Determine the [x, y] coordinate at the center of the cell enclosing the given text.  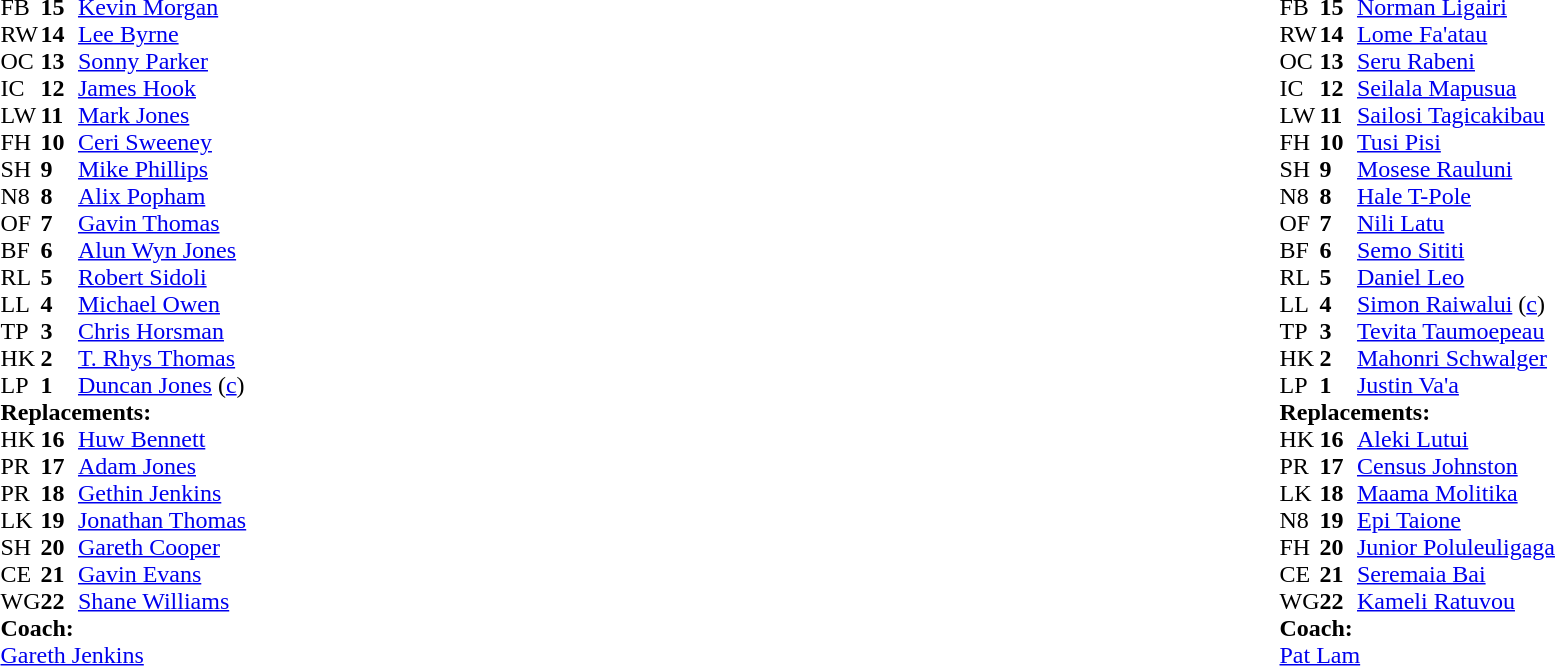
James Hook [162, 88]
Mosese Rauluni [1456, 170]
Adam Jones [162, 466]
Tevita Taumoepeau [1456, 332]
Census Johnston [1456, 466]
Junior Poluleuligaga [1456, 548]
Seru Rabeni [1456, 62]
Jonathan Thomas [162, 520]
Aleki Lutui [1456, 440]
Gavin Thomas [162, 224]
Nili Latu [1456, 224]
Gavin Evans [162, 574]
Mahonri Schwalger [1456, 358]
Daniel Leo [1456, 278]
Maama Molitika [1456, 494]
Epi Taione [1456, 520]
Huw Bennett [162, 440]
Chris Horsman [162, 332]
Hale T-Pole [1456, 196]
Alix Popham [162, 196]
Mike Phillips [162, 170]
Sailosi Tagicakibau [1456, 116]
Simon Raiwalui (c) [1456, 304]
Lome Fa'atau [1456, 34]
Alun Wyn Jones [162, 250]
Robert Sidoli [162, 278]
Michael Owen [162, 304]
Gareth Cooper [162, 548]
Gethin Jenkins [162, 494]
Mark Jones [162, 116]
Lee Byrne [162, 34]
Semo Sititi [1456, 250]
T. Rhys Thomas [162, 358]
Duncan Jones (c) [162, 386]
Seilala Mapusua [1456, 88]
Ceri Sweeney [162, 142]
Shane Williams [162, 602]
Seremaia Bai [1456, 574]
Kameli Ratuvou [1456, 602]
Tusi Pisi [1456, 142]
Justin Va'a [1456, 386]
Sonny Parker [162, 62]
